Pinpoint the cell where the given text exists, returning its [X, Y] midpoint coordinate. 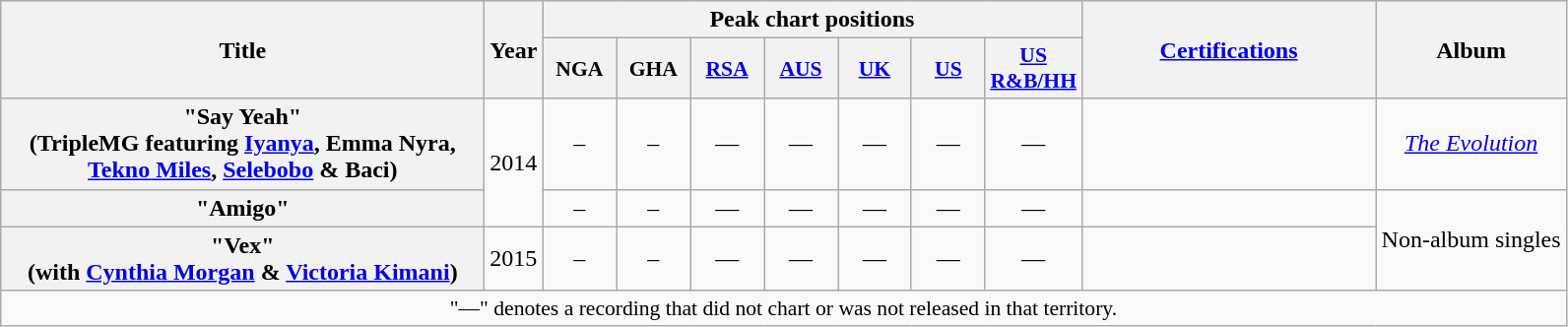
"—" denotes a recording that did not chart or was not released in that territory. [784, 308]
"Amigo" [242, 208]
"Vex"(with Cynthia Morgan & Victoria Kimani) [242, 258]
UK [875, 69]
The Evolution [1471, 144]
Title [242, 49]
Peak chart positions [812, 20]
US [947, 69]
2015 [514, 258]
RSA [727, 69]
2014 [514, 163]
NGA [579, 69]
USR&B/HH [1033, 69]
Certifications [1229, 49]
"Say Yeah"(TripleMG featuring Iyanya, Emma Nyra, Tekno Miles, Selebobo & Baci) [242, 144]
Non-album singles [1471, 240]
AUS [802, 69]
Year [514, 49]
GHA [654, 69]
Album [1471, 49]
